Extract the (X, Y) coordinate from the center of the cell holding the provided text.  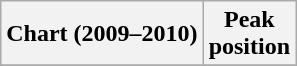
Peakposition (249, 34)
Chart (2009–2010) (102, 34)
